Extract the (X, Y) coordinate from the center of the cell holding the provided text.  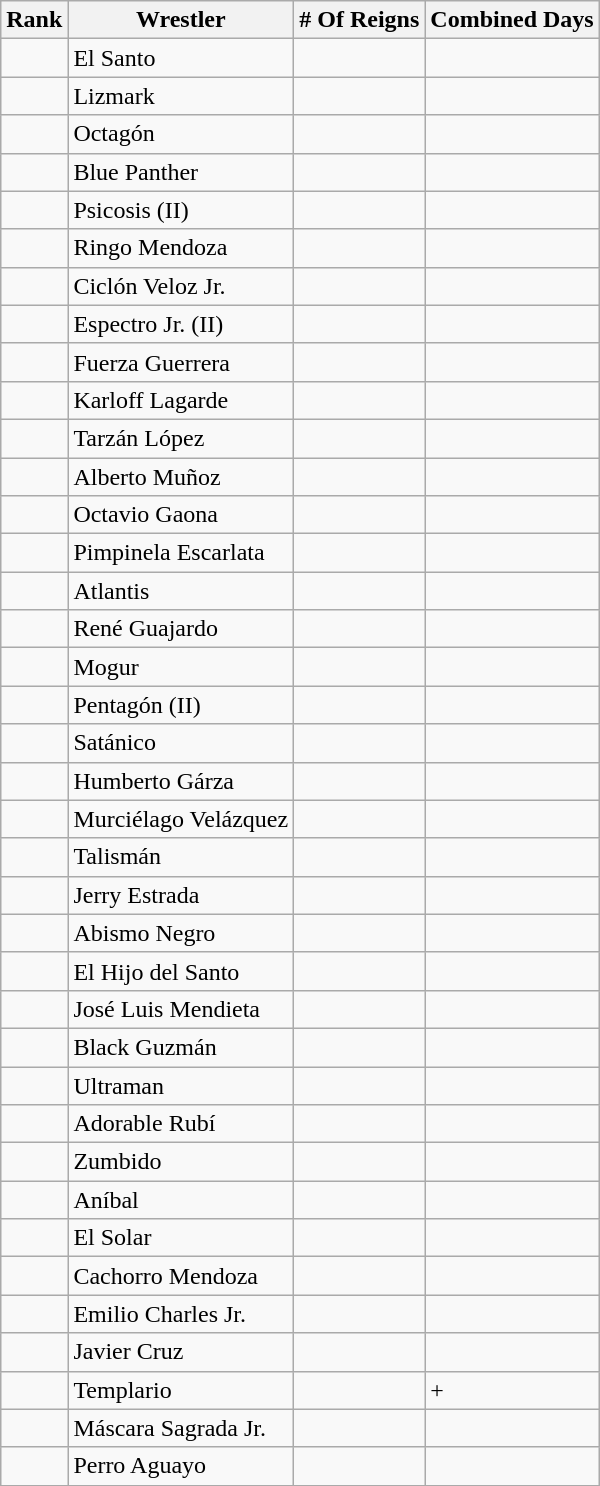
Javier Cruz (181, 1352)
Ringo Mendoza (181, 248)
Aníbal (181, 1200)
Blue Panther (181, 172)
Fuerza Guerrera (181, 362)
Satánico (181, 743)
Combined Days (512, 20)
Rank (34, 20)
Templario (181, 1390)
Pentagón (II) (181, 705)
Adorable Rubí (181, 1124)
Talismán (181, 857)
Perro Aguayo (181, 1466)
Atlantis (181, 591)
René Guajardo (181, 629)
Murciélago Velázquez (181, 819)
Jerry Estrada (181, 895)
Octagón (181, 134)
Lizmark (181, 96)
Alberto Muñoz (181, 477)
Abismo Negro (181, 933)
Pimpinela Escarlata (181, 553)
Zumbido (181, 1162)
Tarzán López (181, 438)
Karloff Lagarde (181, 400)
Mogur (181, 667)
Ciclón Veloz Jr. (181, 286)
Espectro Jr. (II) (181, 324)
El Santo (181, 58)
Emilio Charles Jr. (181, 1314)
# Of Reigns (360, 20)
Black Guzmán (181, 1047)
Humberto Gárza (181, 781)
Wrestler (181, 20)
Psicosis (II) (181, 210)
El Hijo del Santo (181, 971)
Cachorro Mendoza (181, 1276)
Ultraman (181, 1085)
+ (512, 1390)
José Luis Mendieta (181, 1009)
El Solar (181, 1238)
Máscara Sagrada Jr. (181, 1428)
Octavio Gaona (181, 515)
